Find where the given text appears and provide that cell's center as (X, Y) coordinate. 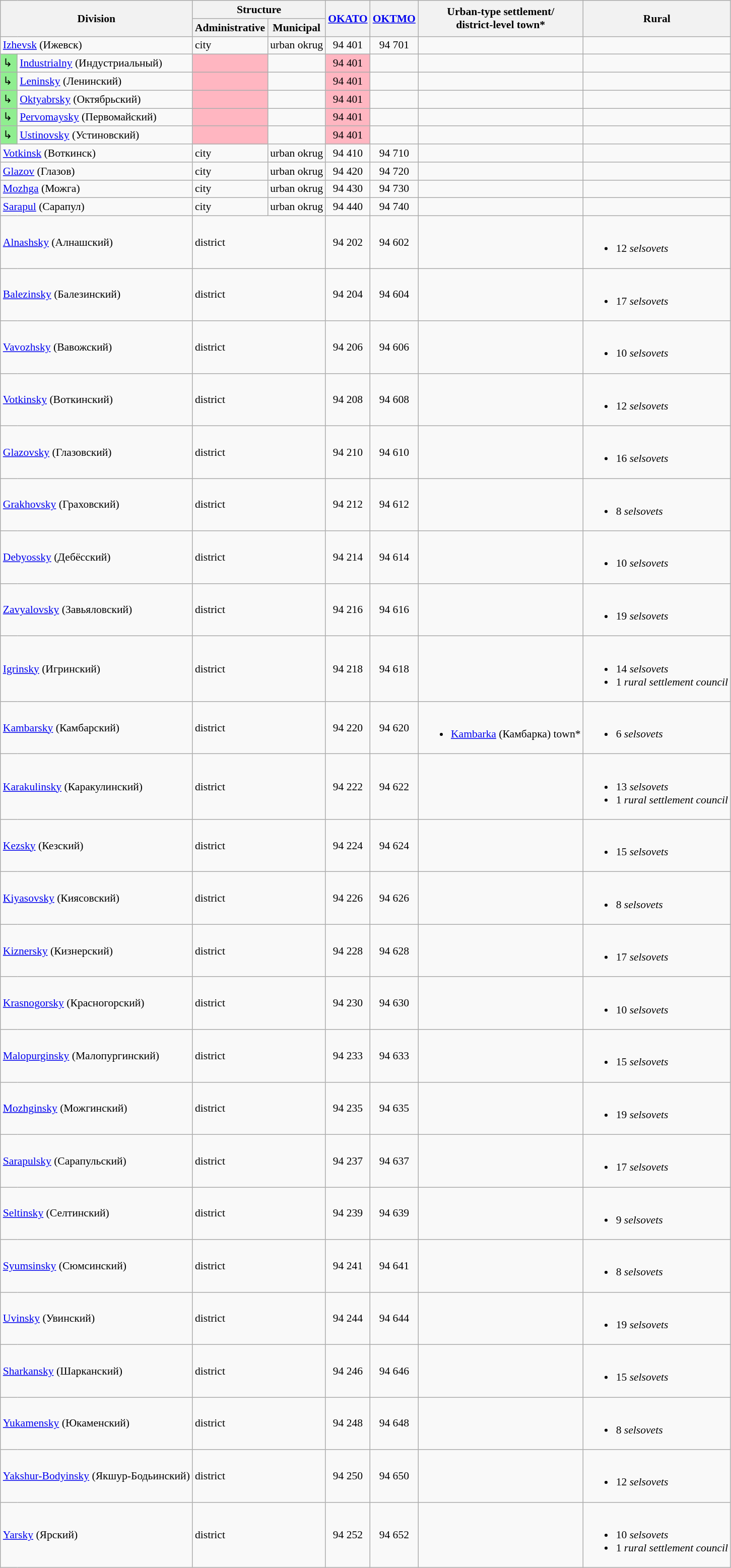
Glazovsky (Глазовский) (97, 452)
Kiyasovsky (Киясовский) (97, 898)
94 612 (394, 505)
94 224 (348, 846)
OKTMO (394, 18)
94 630 (394, 1003)
94 214 (348, 557)
94 701 (394, 45)
Seltinsky (Селтинский) (97, 1213)
94 220 (348, 728)
Malopurginsky (Малопургинский) (97, 1056)
Karakulinsky (Каракулинский) (97, 787)
94 233 (348, 1056)
94 637 (394, 1161)
94 218 (348, 669)
94 237 (348, 1161)
94 420 (348, 171)
94 652 (394, 1535)
94 604 (394, 295)
94 210 (348, 452)
Uvinsky (Увинский) (97, 1319)
Sarapul (Сарапул) (97, 207)
94 624 (394, 846)
Mozhginsky (Можгинский) (97, 1108)
94 602 (394, 242)
Structure (259, 10)
94 241 (348, 1266)
94 430 (348, 189)
94 252 (348, 1535)
94 222 (348, 787)
9 selsovets (657, 1213)
Leninsky (Ленинский) (105, 82)
94 618 (394, 669)
94 650 (394, 1476)
Ustinovsky (Устиновский) (105, 135)
94 628 (394, 951)
94 606 (394, 347)
Votkinsk (Воткинск) (97, 153)
94 730 (394, 189)
94 202 (348, 242)
Pervomaysky (Первомайский) (105, 117)
Glazov (Глазов) (97, 171)
94 248 (348, 1423)
Rural (657, 18)
Urban-type settlement/district-level town* (501, 18)
94 228 (348, 951)
94 610 (394, 452)
Syumsinsky (Сюмсинский) (97, 1266)
94 648 (394, 1423)
Kambarsky (Камбарский) (97, 728)
Izhevsk (Ижевск) (97, 45)
94 614 (394, 557)
Vavozhsky (Вавожский) (97, 347)
Balezinsky (Балезинский) (97, 295)
Votkinsky (Воткинский) (97, 400)
Krasnogorsky (Красногорский) (97, 1003)
OKATO (348, 18)
Sarapulsky (Сарапульский) (97, 1161)
Kambarka (Камбарка) town* (501, 728)
94 626 (394, 898)
94 246 (348, 1371)
94 235 (348, 1108)
94 212 (348, 505)
Kiznersky (Кизнерский) (97, 951)
Grakhovsky (Граховский) (97, 505)
94 440 (348, 207)
94 639 (394, 1213)
Division (97, 18)
94 208 (348, 400)
Mozhga (Можга) (97, 189)
Yakshur-Bodyinsky (Якшур-Бодьинский) (97, 1476)
94 226 (348, 898)
94 633 (394, 1056)
94 204 (348, 295)
94 740 (394, 207)
Zavyalovsky (Завьяловский) (97, 610)
94 635 (394, 1108)
Yarsky (Ярский) (97, 1535)
94 410 (348, 153)
94 710 (394, 153)
94 646 (394, 1371)
10 selsovets1 rural settlement council (657, 1535)
Oktyabrsky (Октябрьский) (105, 99)
Debyossky (Дебёсский) (97, 557)
Igrinsky (Игринский) (97, 669)
Alnashsky (Алнашский) (97, 242)
6 selsovets (657, 728)
94 720 (394, 171)
94 230 (348, 1003)
94 622 (394, 787)
Administrative (230, 28)
94 620 (394, 728)
Industrialny (Индустриальный) (105, 63)
94 616 (394, 610)
94 206 (348, 347)
94 608 (394, 400)
94 239 (348, 1213)
Yukamensky (Юкаменский) (97, 1423)
Kezsky (Кезский) (97, 846)
14 selsovets1 rural settlement council (657, 669)
94 644 (394, 1319)
Sharkansky (Шарканский) (97, 1371)
Municipal (296, 28)
13 selsovets1 rural settlement council (657, 787)
94 216 (348, 610)
94 250 (348, 1476)
94 641 (394, 1266)
94 244 (348, 1319)
16 selsovets (657, 452)
